Output the [X, Y] coordinate of the center of the cell containing the given text.  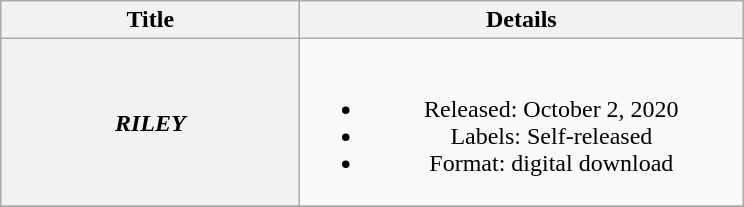
Details [522, 20]
Released: October 2, 2020Labels: Self-releasedFormat: digital download [522, 122]
RILEY [150, 122]
Title [150, 20]
